Identify which cell holds the provided text, then report its [x, y] central coordinate. 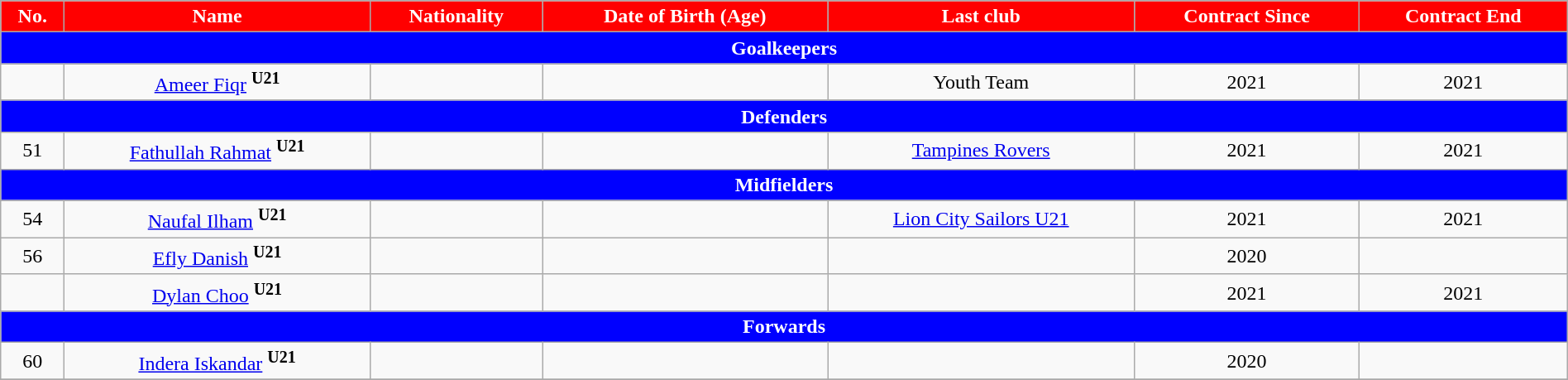
Naufal Ilham U21 [218, 219]
Tampines Rovers [981, 151]
51 [33, 151]
Dylan Choo U21 [218, 293]
No. [33, 17]
Fathullah Rahmat U21 [218, 151]
Lion City Sailors U21 [981, 219]
Defenders [784, 116]
Youth Team [981, 83]
56 [33, 257]
Goalkeepers [784, 48]
Nationality [457, 17]
Date of Birth (Age) [685, 17]
Contract Since [1247, 17]
Indera Iskandar U21 [218, 361]
60 [33, 361]
Efly Danish U21 [218, 257]
Ameer Fiqr U21 [218, 83]
Name [218, 17]
54 [33, 219]
Forwards [784, 327]
Midfielders [784, 185]
Contract End [1463, 17]
Last club [981, 17]
